Capture the cell that displays the provided text and extract its (X, Y) central coordinate. 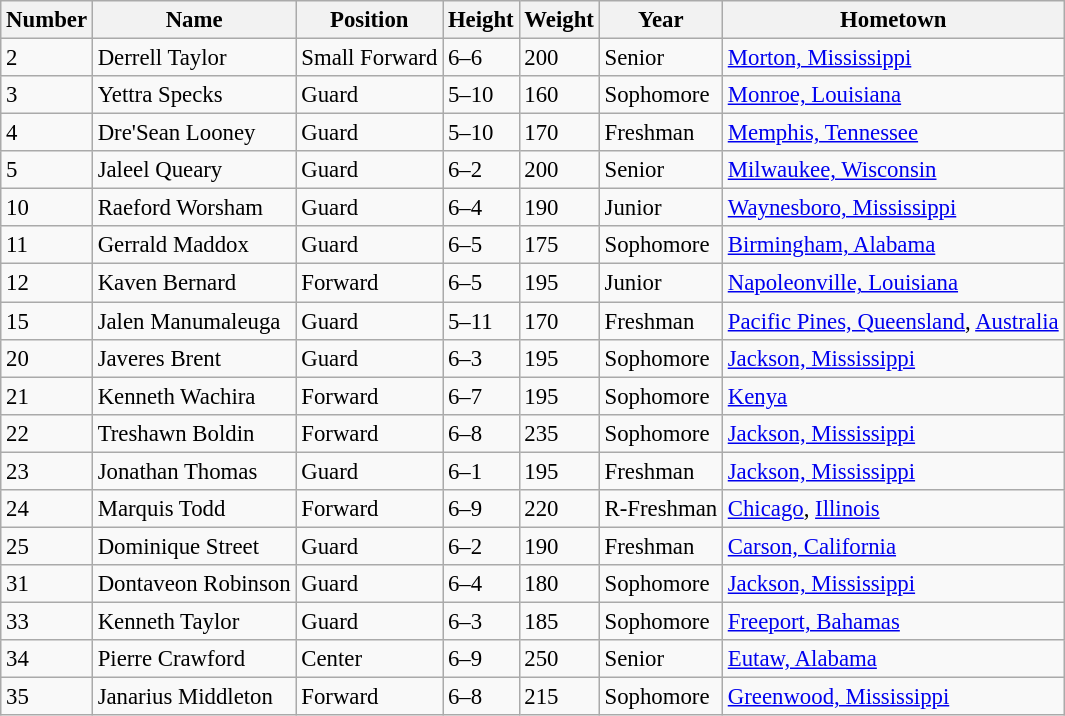
Center (370, 659)
Year (660, 20)
Pacific Pines, Queensland, Australia (893, 321)
Jalen Manumaleuga (194, 321)
Waynesboro, Mississippi (893, 208)
11 (47, 245)
Height (481, 20)
175 (559, 245)
215 (559, 697)
235 (559, 433)
Milwaukee, Wisconsin (893, 170)
Birmingham, Alabama (893, 245)
20 (47, 358)
220 (559, 509)
Jaleel Queary (194, 170)
Weight (559, 20)
25 (47, 546)
5–11 (481, 321)
Morton, Mississippi (893, 58)
21 (47, 396)
Position (370, 20)
Treshawn Boldin (194, 433)
10 (47, 208)
Dontaveon Robinson (194, 584)
Monroe, Louisiana (893, 95)
R-Freshman (660, 509)
33 (47, 621)
31 (47, 584)
Gerrald Maddox (194, 245)
Greenwood, Mississippi (893, 697)
Raeford Worsham (194, 208)
Chicago, Illinois (893, 509)
Eutaw, Alabama (893, 659)
23 (47, 471)
Derrell Taylor (194, 58)
Name (194, 20)
250 (559, 659)
22 (47, 433)
Napoleonville, Louisiana (893, 283)
12 (47, 283)
3 (47, 95)
6–6 (481, 58)
34 (47, 659)
Hometown (893, 20)
Carson, California (893, 546)
2 (47, 58)
160 (559, 95)
Marquis Todd (194, 509)
185 (559, 621)
Number (47, 20)
35 (47, 697)
Dre'Sean Looney (194, 133)
5 (47, 170)
Kenneth Taylor (194, 621)
Kenneth Wachira (194, 396)
Jonathan Thomas (194, 471)
Yettra Specks (194, 95)
6–7 (481, 396)
Janarius Middleton (194, 697)
6–1 (481, 471)
15 (47, 321)
Kaven Bernard (194, 283)
Kenya (893, 396)
4 (47, 133)
Pierre Crawford (194, 659)
Dominique Street (194, 546)
Freeport, Bahamas (893, 621)
Javeres Brent (194, 358)
Small Forward (370, 58)
180 (559, 584)
24 (47, 509)
Memphis, Tennessee (893, 133)
